Provide the (X, Y) coordinate of the cell's center where the given text is located.  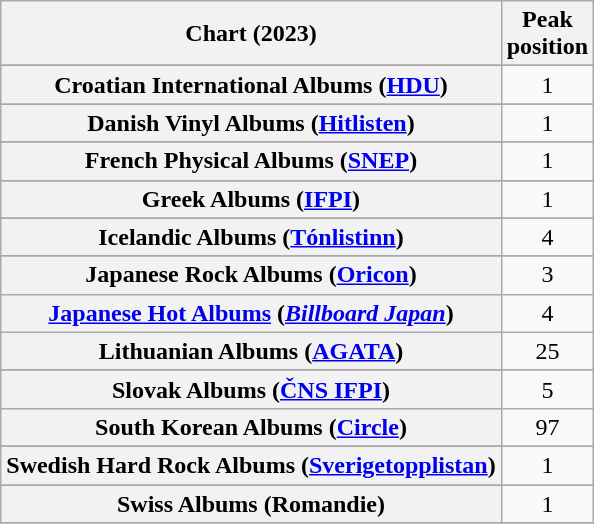
Slovak Albums (ČNS IFPI) (251, 389)
5 (547, 389)
Japanese Hot Albums (Billboard Japan) (251, 313)
Japanese Rock Albums (Oricon) (251, 275)
97 (547, 427)
Peakposition (547, 34)
Danish Vinyl Albums (Hitlisten) (251, 123)
Icelandic Albums (Tónlistinn) (251, 237)
Croatian International Albums (HDU) (251, 85)
French Physical Albums (SNEP) (251, 161)
Swiss Albums (Romandie) (251, 503)
Lithuanian Albums (AGATA) (251, 351)
Swedish Hard Rock Albums (Sverigetopplistan) (251, 465)
South Korean Albums (Circle) (251, 427)
Chart (2023) (251, 34)
3 (547, 275)
25 (547, 351)
Greek Albums (IFPI) (251, 199)
